From the cell containing the given text, extract its center point as [X, Y] coordinate. 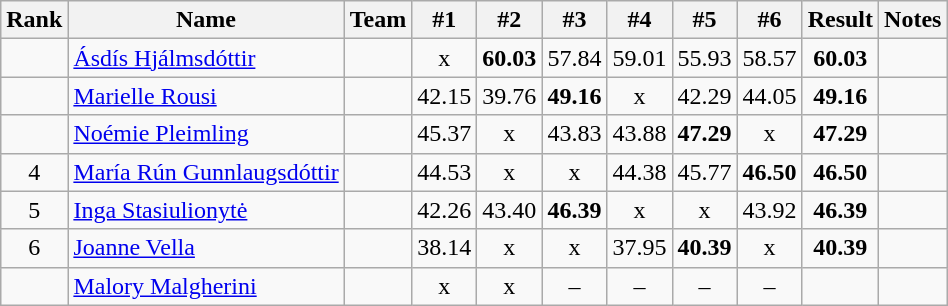
#3 [574, 20]
42.15 [444, 96]
#4 [640, 20]
59.01 [640, 58]
Inga Stasiulionytė [206, 210]
Notes [913, 20]
45.37 [444, 134]
37.95 [640, 248]
#5 [704, 20]
43.88 [640, 134]
43.92 [770, 210]
Rank [34, 20]
42.29 [704, 96]
Joanne Vella [206, 248]
43.83 [574, 134]
42.26 [444, 210]
6 [34, 248]
57.84 [574, 58]
4 [34, 172]
#2 [510, 20]
Marielle Rousi [206, 96]
44.38 [640, 172]
Result [840, 20]
44.53 [444, 172]
Team [378, 20]
#1 [444, 20]
39.76 [510, 96]
Ásdís Hjálmsdóttir [206, 58]
44.05 [770, 96]
58.57 [770, 58]
43.40 [510, 210]
Malory Malgherini [206, 286]
38.14 [444, 248]
Name [206, 20]
Noémie Pleimling [206, 134]
55.93 [704, 58]
5 [34, 210]
#6 [770, 20]
45.77 [704, 172]
María Rún Gunnlaugsdóttir [206, 172]
